Provide the [X, Y] coordinate of the cell's center where the given text is located.  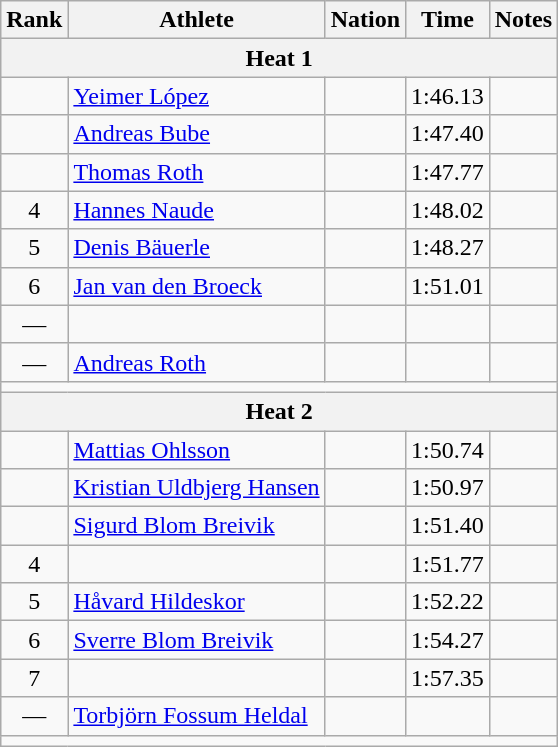
1:48.02 [448, 210]
1:47.40 [448, 134]
Jan van den Broeck [196, 286]
Thomas Roth [196, 172]
Sigurd Blom Breivik [196, 526]
1:48.27 [448, 248]
Mattias Ohlsson [196, 449]
Torbjörn Fossum Heldal [196, 716]
Heat 2 [280, 411]
1:46.13 [448, 96]
Heat 1 [280, 58]
Rank [34, 20]
Kristian Uldbjerg Hansen [196, 488]
Andreas Bube [196, 134]
1:52.22 [448, 602]
Hannes Naude [196, 210]
Notes [523, 20]
Denis Bäuerle [196, 248]
1:50.97 [448, 488]
1:51.77 [448, 564]
Yeimer López [196, 96]
1:57.35 [448, 678]
Nation [365, 20]
1:54.27 [448, 640]
Time [448, 20]
Andreas Roth [196, 362]
1:51.01 [448, 286]
1:50.74 [448, 449]
7 [34, 678]
1:47.77 [448, 172]
Athlete [196, 20]
1:51.40 [448, 526]
Sverre Blom Breivik [196, 640]
Håvard Hildeskor [196, 602]
